Identify which cell holds the provided text, then report its [x, y] central coordinate. 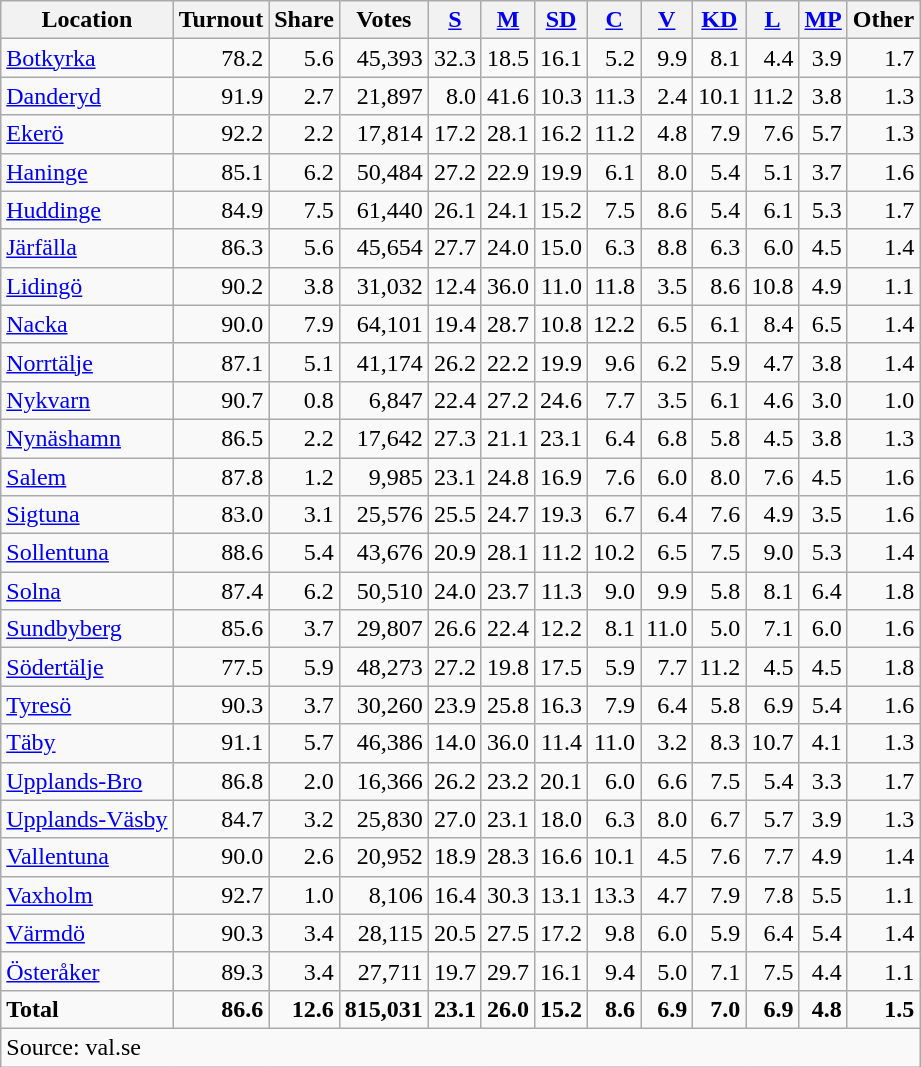
90.7 [221, 400]
Upplands-Väsby [87, 819]
0.8 [304, 400]
64,101 [384, 324]
28,115 [384, 933]
46,386 [384, 743]
17,642 [384, 438]
8.8 [667, 248]
19.3 [562, 515]
2.4 [667, 96]
85.6 [221, 629]
28.7 [508, 324]
S [454, 20]
Österåker [87, 971]
88.6 [221, 553]
20.1 [562, 781]
92.7 [221, 895]
24.7 [508, 515]
61,440 [384, 210]
28.3 [508, 857]
C [614, 20]
6,847 [384, 400]
20.9 [454, 553]
6.8 [667, 438]
31,032 [384, 286]
Vallentuna [87, 857]
13.3 [614, 895]
27,711 [384, 971]
78.2 [221, 58]
29.7 [508, 971]
SD [562, 20]
Vaxholm [87, 895]
17,814 [384, 134]
22.2 [508, 362]
27.0 [454, 819]
16.9 [562, 477]
16.3 [562, 705]
18.5 [508, 58]
18.0 [562, 819]
22.9 [508, 172]
19.7 [454, 971]
9.4 [614, 971]
12.6 [304, 1009]
10.2 [614, 553]
26.6 [454, 629]
24.6 [562, 400]
25,576 [384, 515]
7.8 [772, 895]
20,952 [384, 857]
48,273 [384, 667]
Ekerö [87, 134]
29,807 [384, 629]
27.7 [454, 248]
3.3 [823, 781]
87.4 [221, 591]
19.8 [508, 667]
11.8 [614, 286]
Järfälla [87, 248]
17.5 [562, 667]
16,366 [384, 781]
32.3 [454, 58]
2.6 [304, 857]
10.3 [562, 96]
24.8 [508, 477]
4.6 [772, 400]
84.9 [221, 210]
Share [304, 20]
24.1 [508, 210]
41,174 [384, 362]
8,106 [384, 895]
91.9 [221, 96]
Sundbyberg [87, 629]
Danderyd [87, 96]
Nykvarn [87, 400]
21,897 [384, 96]
Nynäshamn [87, 438]
3.0 [823, 400]
9,985 [384, 477]
Sollentuna [87, 553]
5.2 [614, 58]
23.2 [508, 781]
8.4 [772, 324]
Solna [87, 591]
21.1 [508, 438]
20.5 [454, 933]
25.8 [508, 705]
13.1 [562, 895]
41.6 [508, 96]
23.7 [508, 591]
M [508, 20]
16.6 [562, 857]
16.4 [454, 895]
Location [87, 20]
8.3 [720, 743]
815,031 [384, 1009]
27.5 [508, 933]
Votes [384, 20]
Botkyrka [87, 58]
50,484 [384, 172]
3.1 [304, 515]
Tyresö [87, 705]
92.2 [221, 134]
Täby [87, 743]
Nacka [87, 324]
50,510 [384, 591]
86.3 [221, 248]
85.1 [221, 172]
9.6 [614, 362]
Salem [87, 477]
Haninge [87, 172]
90.2 [221, 286]
11.4 [562, 743]
10.7 [772, 743]
L [772, 20]
9.8 [614, 933]
KD [720, 20]
27.3 [454, 438]
1.5 [883, 1009]
14.0 [454, 743]
45,654 [384, 248]
15.0 [562, 248]
89.3 [221, 971]
86.5 [221, 438]
30,260 [384, 705]
87.8 [221, 477]
Other [883, 20]
16.2 [562, 134]
Värmdö [87, 933]
Norrtälje [87, 362]
77.5 [221, 667]
4.1 [823, 743]
V [667, 20]
26.1 [454, 210]
6.6 [667, 781]
Total [87, 1009]
84.7 [221, 819]
30.3 [508, 895]
86.8 [221, 781]
Turnout [221, 20]
Sigtuna [87, 515]
23.9 [454, 705]
25,830 [384, 819]
26.0 [508, 1009]
83.0 [221, 515]
12.4 [454, 286]
2.7 [304, 96]
91.1 [221, 743]
Source: val.se [460, 1047]
1.2 [304, 477]
18.9 [454, 857]
7.0 [720, 1009]
19.4 [454, 324]
86.6 [221, 1009]
87.1 [221, 362]
Huddinge [87, 210]
2.0 [304, 781]
Lidingö [87, 286]
25.5 [454, 515]
45,393 [384, 58]
Upplands-Bro [87, 781]
43,676 [384, 553]
5.5 [823, 895]
Södertälje [87, 667]
MP [823, 20]
